Identify which cell holds the provided text, then report its [X, Y] central coordinate. 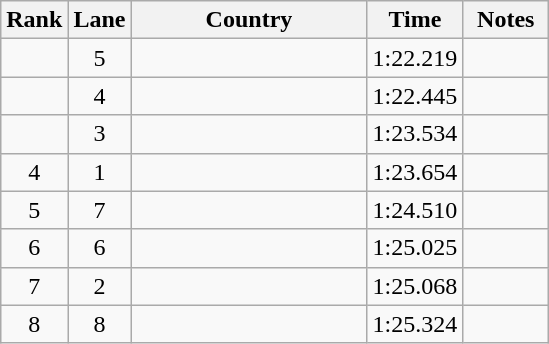
1:25.068 [415, 286]
1:25.025 [415, 248]
1:23.654 [415, 172]
Notes [506, 20]
1:25.324 [415, 324]
Country [249, 20]
2 [100, 286]
3 [100, 134]
Lane [100, 20]
1:23.534 [415, 134]
1:24.510 [415, 210]
1 [100, 172]
1:22.445 [415, 96]
1:22.219 [415, 58]
Rank [34, 20]
Time [415, 20]
